Extract the [X, Y] coordinate from the center of the cell holding the provided text.  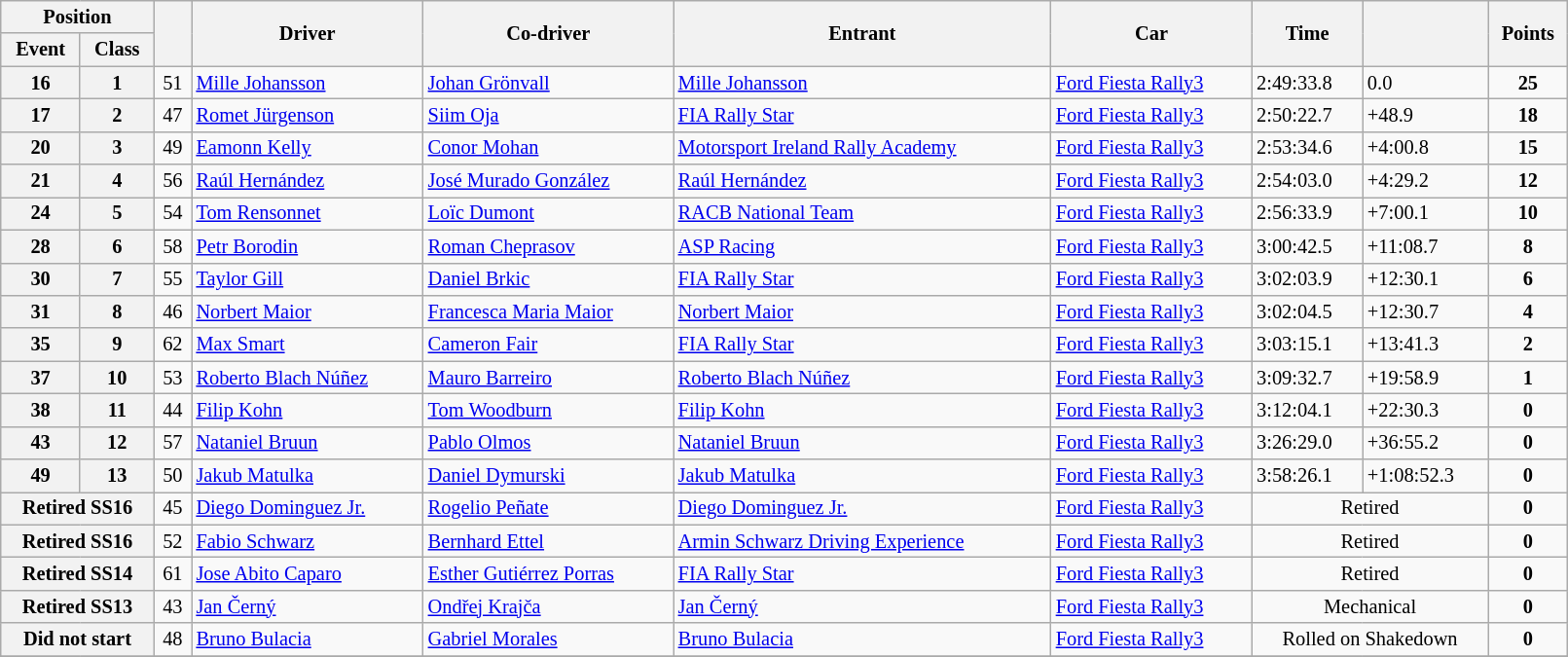
Co-driver [549, 33]
3:00:42.5 [1307, 246]
52 [172, 541]
3:58:26.1 [1307, 476]
11 [117, 410]
62 [172, 345]
Event [41, 50]
51 [172, 83]
Roman Cheprasov [549, 246]
Conor Mohan [549, 148]
50 [172, 476]
+4:29.2 [1425, 181]
48 [172, 639]
53 [172, 378]
+4:00.8 [1425, 148]
56 [172, 181]
57 [172, 443]
37 [41, 378]
Rogelio Peñate [549, 508]
Tom Woodburn [549, 410]
46 [172, 311]
+12:30.1 [1425, 279]
35 [41, 345]
Car [1151, 33]
13 [117, 476]
2:50:22.7 [1307, 115]
58 [172, 246]
Mechanical [1370, 606]
+48.9 [1425, 115]
Gabriel Morales [549, 639]
+7:00.1 [1425, 213]
+19:58.9 [1425, 378]
61 [172, 573]
18 [1528, 115]
15 [1528, 148]
Pablo Olmos [549, 443]
24 [41, 213]
Armin Schwarz Driving Experience [862, 541]
Driver [308, 33]
Fabio Schwarz [308, 541]
Cameron Fair [549, 345]
+22:30.3 [1425, 410]
54 [172, 213]
Mauro Barreiro [549, 378]
5 [117, 213]
Siim Oja [549, 115]
Did not start [78, 639]
Daniel Brkic [549, 279]
Ondřej Krajča [549, 606]
55 [172, 279]
44 [172, 410]
3:02:03.9 [1307, 279]
21 [41, 181]
Retired SS13 [78, 606]
3:12:04.1 [1307, 410]
9 [117, 345]
Francesca Maria Maior [549, 311]
3:02:04.5 [1307, 311]
Eamonn Kelly [308, 148]
Max Smart [308, 345]
2:56:33.9 [1307, 213]
Entrant [862, 33]
45 [172, 508]
Romet Jürgenson [308, 115]
Position [78, 17]
3:09:32.7 [1307, 378]
2:49:33.8 [1307, 83]
38 [41, 410]
30 [41, 279]
+36:55.2 [1425, 443]
2:54:03.0 [1307, 181]
25 [1528, 83]
0.0 [1425, 83]
28 [41, 246]
RACB National Team [862, 213]
31 [41, 311]
+13:41.3 [1425, 345]
17 [41, 115]
16 [41, 83]
2:53:34.6 [1307, 148]
Bernhard Ettel [549, 541]
Class [117, 50]
Taylor Gill [308, 279]
+12:30.7 [1425, 311]
+1:08:52.3 [1425, 476]
+11:08.7 [1425, 246]
Johan Grönvall [549, 83]
Rolled on Shakedown [1370, 639]
Motorsport Ireland Rally Academy [862, 148]
7 [117, 279]
Daniel Dymurski [549, 476]
Esther Gutiérrez Porras [549, 573]
20 [41, 148]
ASP Racing [862, 246]
Tom Rensonnet [308, 213]
3:26:29.0 [1307, 443]
Retired SS14 [78, 573]
Time [1307, 33]
47 [172, 115]
Loïc Dumont [549, 213]
3:03:15.1 [1307, 345]
Petr Borodin [308, 246]
3 [117, 148]
Points [1528, 33]
Jose Abito Caparo [308, 573]
José Murado González [549, 181]
